Output the [x, y] coordinate of the center of the cell containing the given text.  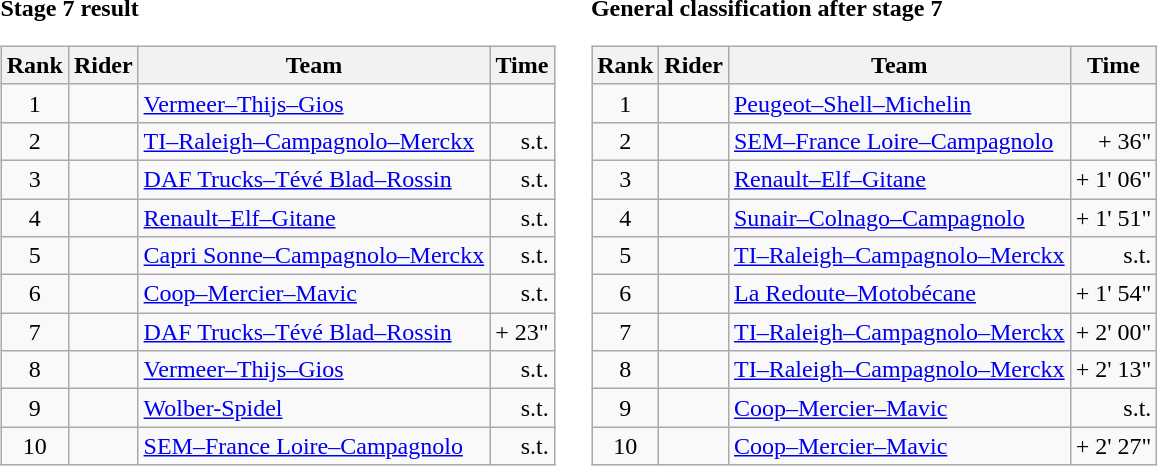
La Redoute–Motobécane [899, 294]
+ 1' 06" [1114, 179]
Wolber-Spidel [314, 408]
+ 2' 00" [1114, 332]
Capri Sonne–Campagnolo–Merckx [314, 256]
+ 2' 27" [1114, 446]
Sunair–Colnago–Campagnolo [899, 217]
+ 1' 51" [1114, 217]
+ 2' 13" [1114, 370]
+ 23" [522, 332]
+ 36" [1114, 141]
Peugeot–Shell–Michelin [899, 103]
+ 1' 54" [1114, 294]
